Find where the given text appears and provide that cell's center as [X, Y] coordinate. 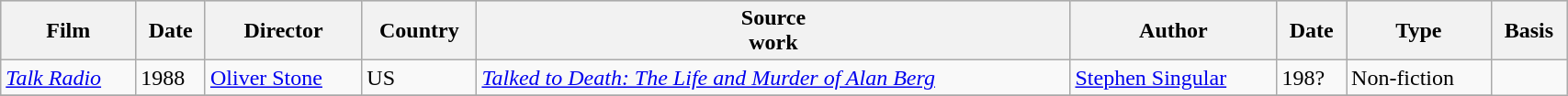
Type [1419, 31]
Stephen Singular [1174, 78]
Author [1174, 31]
1988 [171, 78]
Director [283, 31]
Film [68, 31]
Talk Radio [68, 78]
US [419, 78]
Talked to Death: The Life and Murder of Alan Berg [773, 78]
Sourcework [773, 31]
Non-fiction [1419, 78]
198? [1312, 78]
Basis [1529, 31]
Oliver Stone [283, 78]
Country [419, 31]
